Return [x, y] of the center of cell containing provided text 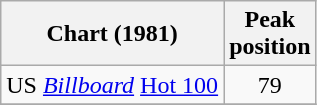
US Billboard Hot 100 [112, 85]
Chart (1981) [112, 34]
Peakposition [270, 34]
79 [270, 85]
